Determine the [x, y] coordinate at the center of the cell enclosing the given text.  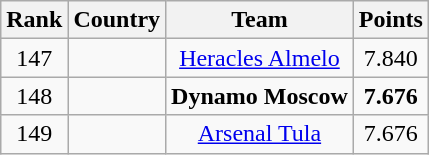
7.840 [390, 58]
Country [117, 20]
Heracles Almelo [260, 58]
Arsenal Tula [260, 134]
Team [260, 20]
Dynamo Moscow [260, 96]
147 [34, 58]
149 [34, 134]
Points [390, 20]
Rank [34, 20]
148 [34, 96]
